Locate the cell with the specified text and output its (X, Y) center coordinate. 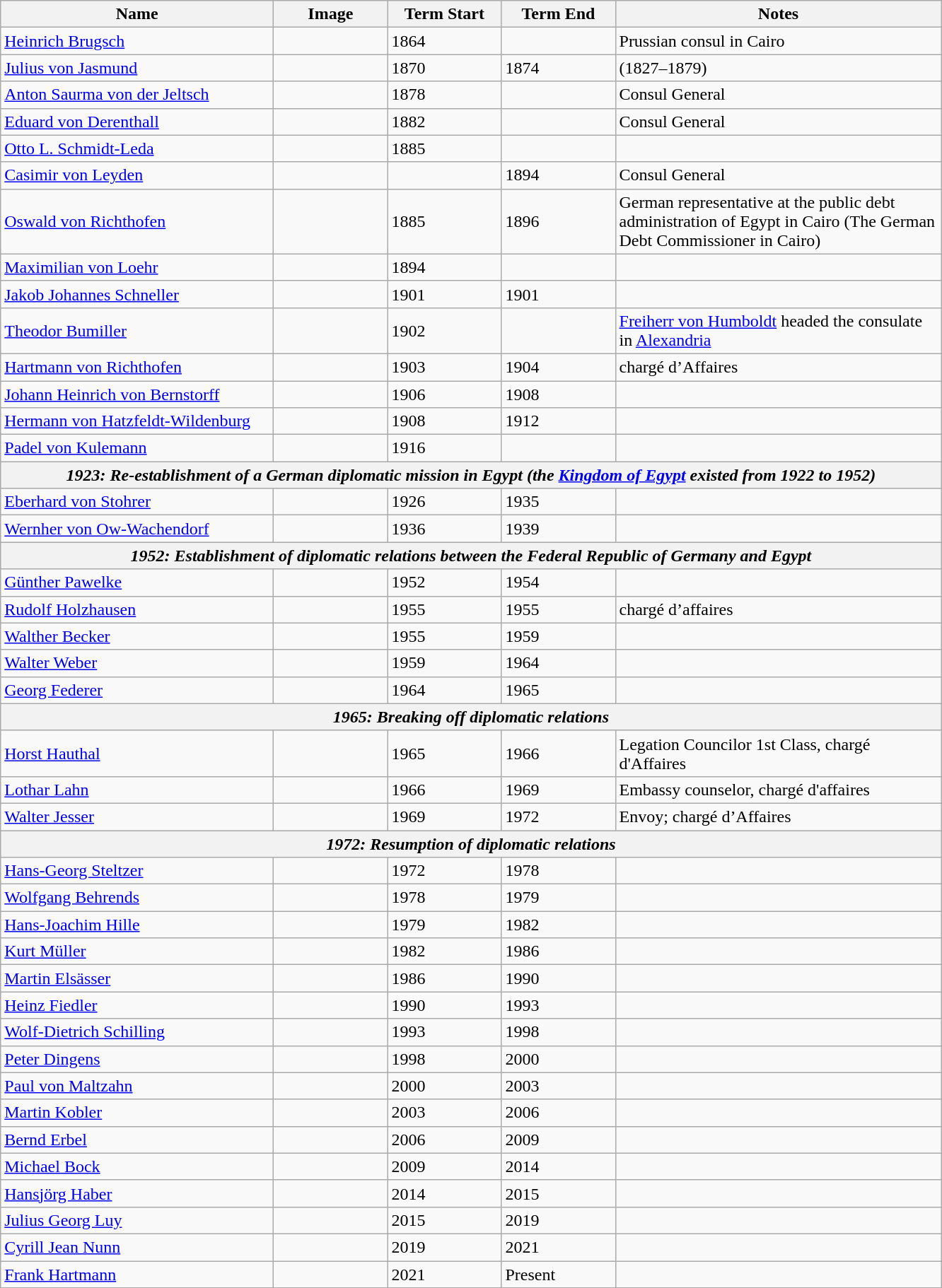
1912 (559, 421)
1878 (444, 95)
Eduard von Derenthall (137, 122)
Present (559, 1275)
Prussian consul in Cairo (778, 41)
Jakob Johannes Schneller (137, 294)
1903 (444, 367)
Otto L. Schmidt-Leda (137, 148)
Heinrich Brugsch (137, 41)
Hermann von Hatzfeldt-Wildenburg (137, 421)
1902 (444, 331)
Eberhard von Stohrer (137, 502)
1870 (444, 68)
Lothar Lahn (137, 790)
Walther Becker (137, 636)
Kurt Müller (137, 952)
Bernd Erbel (137, 1140)
Legation Councilor 1st Class, chargé d'Affaires (778, 754)
Term Start (444, 14)
Rudolf Holzhausen (137, 609)
Georg Federer (137, 690)
chargé d’affaires (778, 609)
1906 (444, 394)
Term End (559, 14)
1864 (444, 41)
Walter Weber (137, 663)
Wernher von Ow-Wachendorf (137, 529)
1916 (444, 448)
chargé d’Affaires (778, 367)
Heinz Fiedler (137, 1005)
1923: Re-establishment of a German diplomatic mission in Egypt (the Kingdom of Egypt existed from 1922 to 1952) (471, 475)
1904 (559, 367)
1939 (559, 529)
1965: Breaking off diplomatic relations (471, 717)
Freiherr von Humboldt headed the consulate in Alexandria (778, 331)
Oswald von Richthofen (137, 221)
Paul von Maltzahn (137, 1086)
Embassy counselor, chargé d'affaires (778, 790)
Julius von Jasmund (137, 68)
Hans-Georg Steltzer (137, 871)
(1827–1879) (778, 68)
Günther Pawelke (137, 582)
1882 (444, 122)
Notes (778, 14)
Padel von Kulemann (137, 448)
Julius Georg Luy (137, 1220)
Johann Heinrich von Bernstorff (137, 394)
Martin Elsässer (137, 978)
Wolf-Dietrich Schilling (137, 1032)
Anton Saurma von der Jeltsch (137, 95)
Horst Hauthal (137, 754)
1926 (444, 502)
Hartmann von Richthofen (137, 367)
1896 (559, 221)
Cyrill Jean Nunn (137, 1247)
Image (331, 14)
Casimir von Leyden (137, 175)
Maximilian von Loehr (137, 267)
Hans-Joachim Hille (137, 925)
Hansjörg Haber (137, 1193)
1935 (559, 502)
1874 (559, 68)
German representative at the public debt administration of Egypt in Cairo (The German Debt Commissioner in Cairo) (778, 221)
Theodor Bumiller (137, 331)
Martin Kobler (137, 1113)
Walter Jesser (137, 816)
Envoy; chargé d’Affaires (778, 816)
Peter Dingens (137, 1059)
1972: Resumption of diplomatic relations (471, 843)
Wolfgang Behrends (137, 898)
1952 (444, 582)
Name (137, 14)
1936 (444, 529)
Michael Bock (137, 1166)
1952: Establishment of diplomatic relations between the Federal Republic of Germany and Egypt (471, 556)
1954 (559, 582)
Frank Hartmann (137, 1275)
